Pinpoint the cell where the given text exists, returning its (x, y) midpoint coordinate. 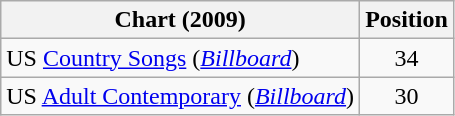
Position (407, 20)
Chart (2009) (180, 20)
US Adult Contemporary (Billboard) (180, 96)
30 (407, 96)
34 (407, 58)
US Country Songs (Billboard) (180, 58)
